Return (X, Y) of the center of cell containing provided text 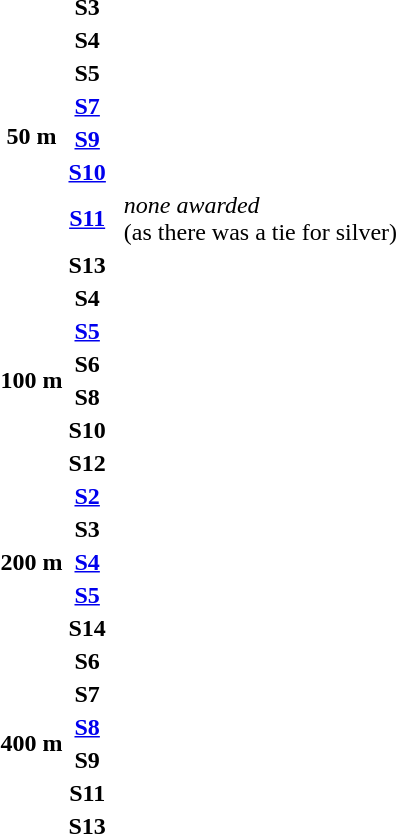
S14 (87, 628)
S3 (87, 529)
S12 (87, 463)
S13 (87, 265)
S2 (87, 496)
